Search for the cell housing the specified text and yield its (X, Y) center coordinate. 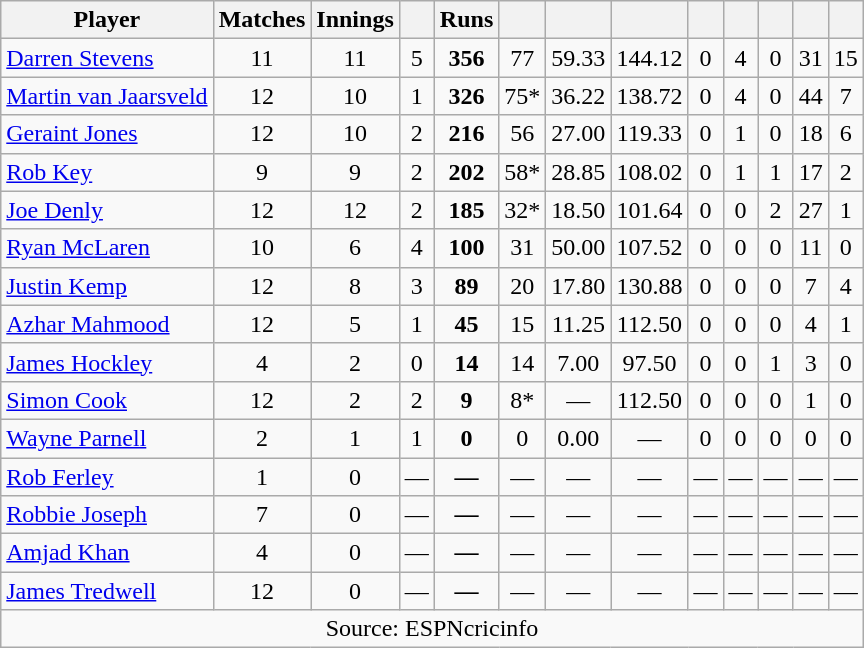
Martin van Jaarsveld (107, 96)
Ryan McLaren (107, 248)
89 (466, 286)
17.80 (578, 286)
108.02 (650, 172)
100 (466, 248)
27 (810, 210)
138.72 (650, 96)
Wayne Parnell (107, 438)
Player (107, 20)
44 (810, 96)
Azhar Mahmood (107, 324)
202 (466, 172)
Simon Cook (107, 400)
45 (466, 324)
Amjad Khan (107, 553)
97.50 (650, 362)
27.00 (578, 134)
Matches (262, 20)
8* (522, 400)
11.25 (578, 324)
32* (522, 210)
185 (466, 210)
75* (522, 96)
Geraint Jones (107, 134)
144.12 (650, 58)
Source: ESPNcricinfo (432, 629)
356 (466, 58)
107.52 (650, 248)
50.00 (578, 248)
Innings (355, 20)
59.33 (578, 58)
8 (355, 286)
18.50 (578, 210)
216 (466, 134)
28.85 (578, 172)
7.00 (578, 362)
119.33 (650, 134)
Justin Kemp (107, 286)
77 (522, 58)
58* (522, 172)
James Tredwell (107, 591)
18 (810, 134)
20 (522, 286)
17 (810, 172)
326 (466, 96)
Darren Stevens (107, 58)
Joe Denly (107, 210)
56 (522, 134)
Runs (466, 20)
36.22 (578, 96)
101.64 (650, 210)
Robbie Joseph (107, 515)
130.88 (650, 286)
0.00 (578, 438)
Rob Key (107, 172)
James Hockley (107, 362)
Rob Ferley (107, 477)
